Return the [x, y] coordinate for the center point of the cell that contains the specified text.  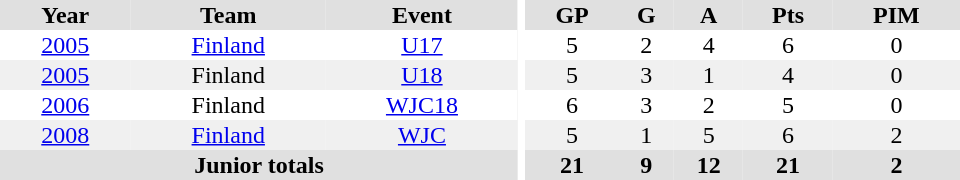
12 [708, 165]
2008 [66, 135]
U18 [422, 75]
WJC [422, 135]
G [647, 15]
GP [572, 15]
Event [422, 15]
9 [647, 165]
Year [66, 15]
Junior totals [259, 165]
Team [228, 15]
U17 [422, 45]
WJC18 [422, 105]
2006 [66, 105]
PIM [896, 15]
Pts [788, 15]
A [708, 15]
